From the cell containing the given text, extract its center point as [X, Y] coordinate. 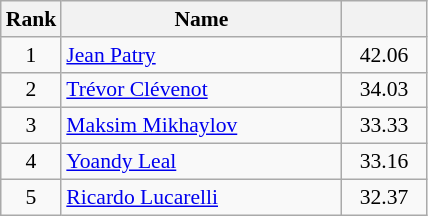
33.33 [384, 126]
3 [32, 126]
Ricardo Lucarelli [201, 197]
Yoandy Leal [201, 162]
33.16 [384, 162]
34.03 [384, 90]
42.06 [384, 55]
Name [201, 19]
4 [32, 162]
Trévor Clévenot [201, 90]
Maksim Mikhaylov [201, 126]
32.37 [384, 197]
2 [32, 90]
1 [32, 55]
Jean Patry [201, 55]
5 [32, 197]
Rank [32, 19]
